Capture the cell that displays the provided text and extract its [X, Y] central coordinate. 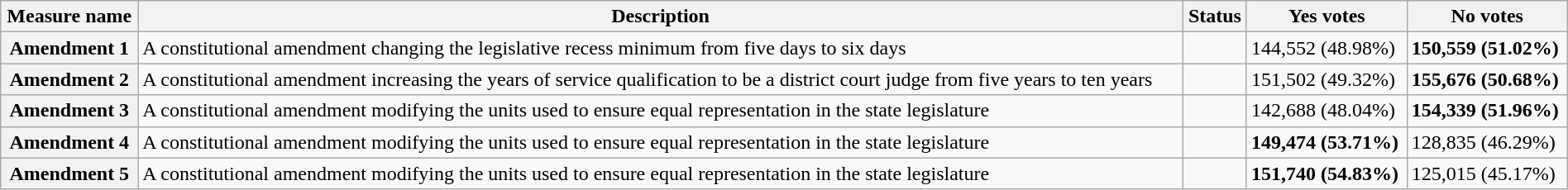
Amendment 2 [69, 79]
144,552 (48.98%) [1327, 48]
155,676 (50.68%) [1487, 79]
No votes [1487, 17]
150,559 (51.02%) [1487, 48]
Amendment 1 [69, 48]
151,740 (54.83%) [1327, 173]
A constitutional amendment increasing the years of service qualification to be a district court judge from five years to ten years [661, 79]
151,502 (49.32%) [1327, 79]
125,015 (45.17%) [1487, 173]
Amendment 4 [69, 142]
142,688 (48.04%) [1327, 111]
Yes votes [1327, 17]
Amendment 5 [69, 173]
Status [1214, 17]
Description [661, 17]
A constitutional amendment changing the legislative recess minimum from five days to six days [661, 48]
Amendment 3 [69, 111]
154,339 (51.96%) [1487, 111]
128,835 (46.29%) [1487, 142]
149,474 (53.71%) [1327, 142]
Measure name [69, 17]
